From the cell containing the given text, extract its center point as (X, Y) coordinate. 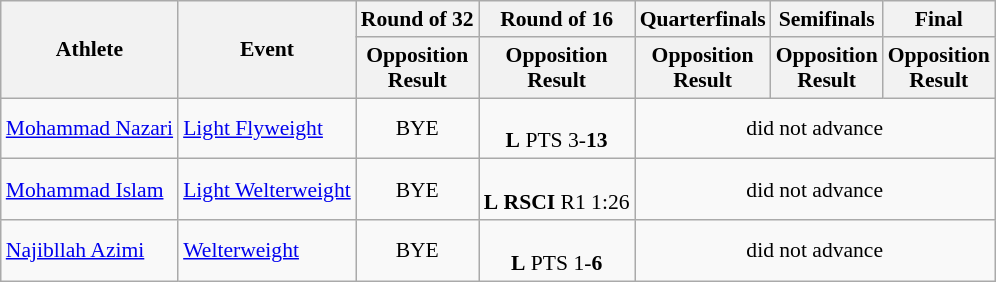
L PTS 3-13 (557, 128)
Mohammad Islam (90, 190)
Welterweight (267, 250)
Quarterfinals (703, 19)
Light Flyweight (267, 128)
Najibllah Azimi (90, 250)
Final (939, 19)
L PTS 1-6 (557, 250)
Light Welterweight (267, 190)
Round of 32 (418, 19)
Athlete (90, 50)
Round of 16 (557, 19)
L RSCI R1 1:26 (557, 190)
Semifinals (827, 19)
Event (267, 50)
Mohammad Nazari (90, 128)
